Capture the cell that displays the provided text and extract its [x, y] central coordinate. 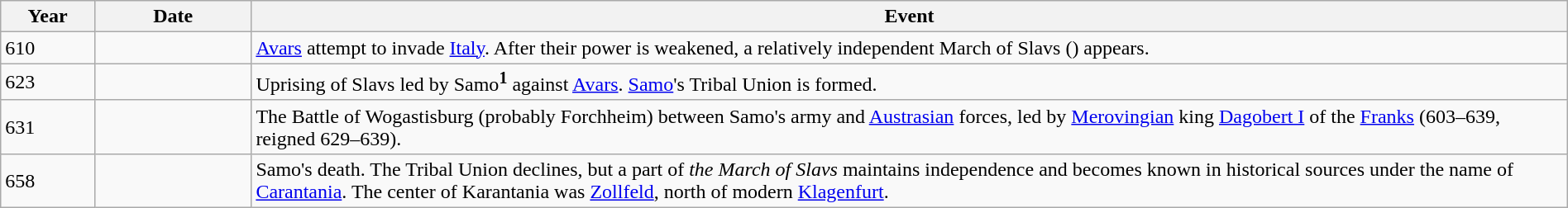
658 [48, 180]
Avars attempt to invade Italy. After their power is weakened, a relatively independent March of Slavs () appears. [910, 48]
631 [48, 127]
623 [48, 83]
610 [48, 48]
Uprising of Slavs led by Samo1 against Avars. Samo's Tribal Union is formed. [910, 83]
Event [910, 17]
Date [172, 17]
Year [48, 17]
